Detect which cell encompasses the target text, then output its (X, Y) center coordinate. 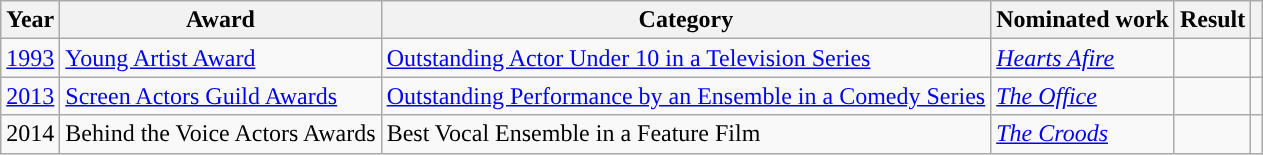
The Croods (1083, 134)
2013 (30, 96)
Award (220, 20)
Outstanding Performance by an Ensemble in a Comedy Series (686, 96)
Young Artist Award (220, 58)
Year (30, 20)
Outstanding Actor Under 10 in a Television Series (686, 58)
1993 (30, 58)
2014 (30, 134)
Category (686, 20)
Result (1212, 20)
Hearts Afire (1083, 58)
Best Vocal Ensemble in a Feature Film (686, 134)
The Office (1083, 96)
Nominated work (1083, 20)
Screen Actors Guild Awards (220, 96)
Behind the Voice Actors Awards (220, 134)
